Detect which cell encompasses the target text, then output its (X, Y) center coordinate. 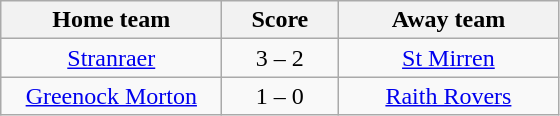
St Mirren (448, 58)
3 – 2 (280, 58)
Raith Rovers (448, 96)
Score (280, 20)
Stranraer (112, 58)
Away team (448, 20)
Greenock Morton (112, 96)
1 – 0 (280, 96)
Home team (112, 20)
